For the text-containing cell, return its midpoint in (X, Y) coordinate format. 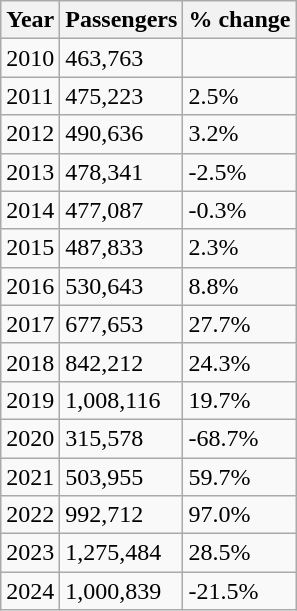
2022 (30, 515)
1,275,484 (122, 553)
475,223 (122, 96)
2012 (30, 134)
27.7% (240, 324)
2014 (30, 210)
-0.3% (240, 210)
503,955 (122, 477)
28.5% (240, 553)
1,008,116 (122, 400)
992,712 (122, 515)
97.0% (240, 515)
2011 (30, 96)
-2.5% (240, 172)
59.7% (240, 477)
19.7% (240, 400)
530,643 (122, 286)
2021 (30, 477)
677,653 (122, 324)
2018 (30, 362)
-21.5% (240, 591)
24.3% (240, 362)
842,212 (122, 362)
3.2% (240, 134)
487,833 (122, 248)
2017 (30, 324)
8.8% (240, 286)
2024 (30, 591)
2013 (30, 172)
2023 (30, 553)
2016 (30, 286)
463,763 (122, 58)
490,636 (122, 134)
2015 (30, 248)
Passengers (122, 20)
2020 (30, 438)
478,341 (122, 172)
-68.7% (240, 438)
2.5% (240, 96)
Year (30, 20)
2019 (30, 400)
477,087 (122, 210)
1,000,839 (122, 591)
2.3% (240, 248)
315,578 (122, 438)
2010 (30, 58)
% change (240, 20)
